Search for the cell housing the specified text and yield its [x, y] center coordinate. 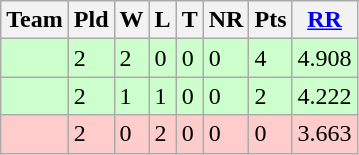
Pld [91, 20]
T [190, 20]
Team [35, 20]
NR [226, 20]
3.663 [324, 134]
RR [324, 20]
4.222 [324, 96]
4.908 [324, 58]
Pts [270, 20]
L [162, 20]
W [132, 20]
4 [270, 58]
